Capture the cell that displays the provided text and extract its [X, Y] central coordinate. 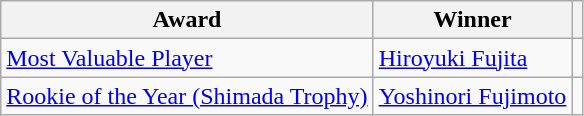
Rookie of the Year (Shimada Trophy) [187, 96]
Yoshinori Fujimoto [472, 96]
Award [187, 20]
Winner [472, 20]
Most Valuable Player [187, 58]
Hiroyuki Fujita [472, 58]
